Identify which cell holds the provided text, then report its [X, Y] central coordinate. 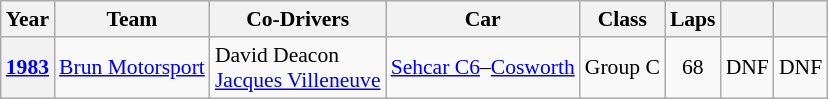
Sehcar C6–Cosworth [483, 68]
Class [622, 19]
Laps [693, 19]
Co-Drivers [298, 19]
1983 [28, 68]
David Deacon Jacques Villeneuve [298, 68]
68 [693, 68]
Team [132, 19]
Brun Motorsport [132, 68]
Car [483, 19]
Group C [622, 68]
Year [28, 19]
